Pinpoint the cell where the given text exists, returning its (X, Y) midpoint coordinate. 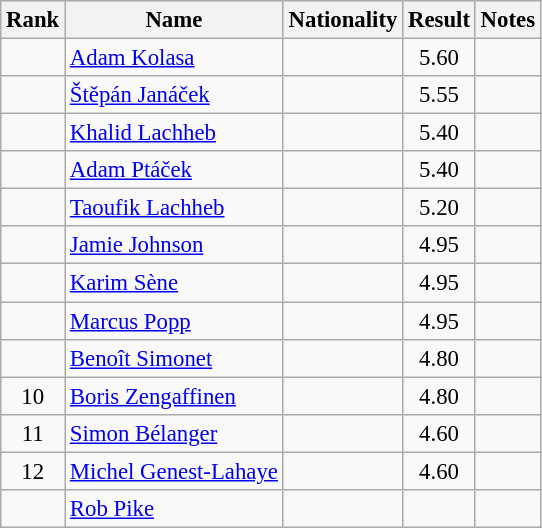
12 (33, 471)
Štěpán Janáček (174, 95)
5.60 (440, 58)
Michel Genest-Lahaye (174, 471)
Rank (33, 20)
5.20 (440, 208)
Khalid Lachheb (174, 133)
Simon Bélanger (174, 433)
Name (174, 20)
Adam Ptáček (174, 170)
Benoît Simonet (174, 358)
Taoufik Lachheb (174, 208)
10 (33, 396)
Jamie Johnson (174, 245)
Notes (508, 20)
Boris Zengaffinen (174, 396)
5.55 (440, 95)
Adam Kolasa (174, 58)
Nationality (342, 20)
Karim Sène (174, 283)
11 (33, 433)
Marcus Popp (174, 321)
Rob Pike (174, 509)
Result (440, 20)
